Return the (X, Y) coordinate for the center point of the cell that contains the specified text.  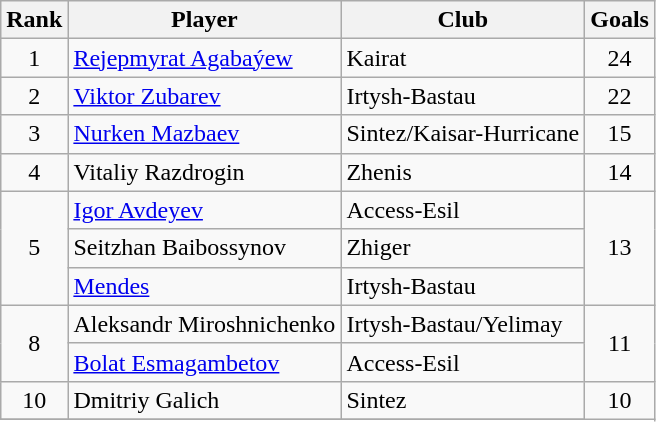
Goals (620, 20)
Mendes (204, 286)
3 (34, 134)
Dmitriy Galich (204, 400)
11 (620, 343)
Sintez (463, 400)
Player (204, 20)
22 (620, 96)
15 (620, 134)
Rank (34, 20)
14 (620, 172)
Kairat (463, 58)
8 (34, 343)
Vitaliy Razdrogin (204, 172)
Zhenis (463, 172)
24 (620, 58)
Aleksandr Miroshnichenko (204, 324)
Sintez/Kaisar-Hurricane (463, 134)
5 (34, 248)
1 (34, 58)
Bolat Esmagambetov (204, 362)
Viktor Zubarev (204, 96)
Zhiger (463, 248)
13 (620, 248)
2 (34, 96)
Club (463, 20)
4 (34, 172)
Irtysh-Bastau/Yelimay (463, 324)
Seitzhan Baibossynov (204, 248)
Nurken Mazbaev (204, 134)
Igor Avdeyev (204, 210)
Rejepmyrat Agabaýew (204, 58)
